Locate the cell with the specified text and output its [x, y] center coordinate. 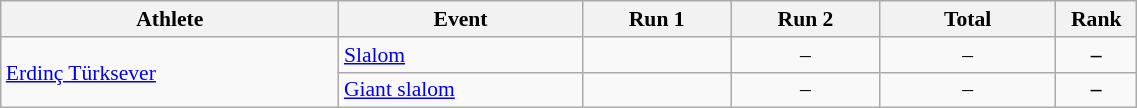
Event [460, 19]
Run 2 [806, 19]
Giant slalom [460, 90]
Run 1 [656, 19]
Total [968, 19]
Athlete [170, 19]
Slalom [460, 55]
Erdinç Türksever [170, 72]
Rank [1096, 19]
